Scan for the cell matching the given text and deliver its (X, Y) coordinate at center. 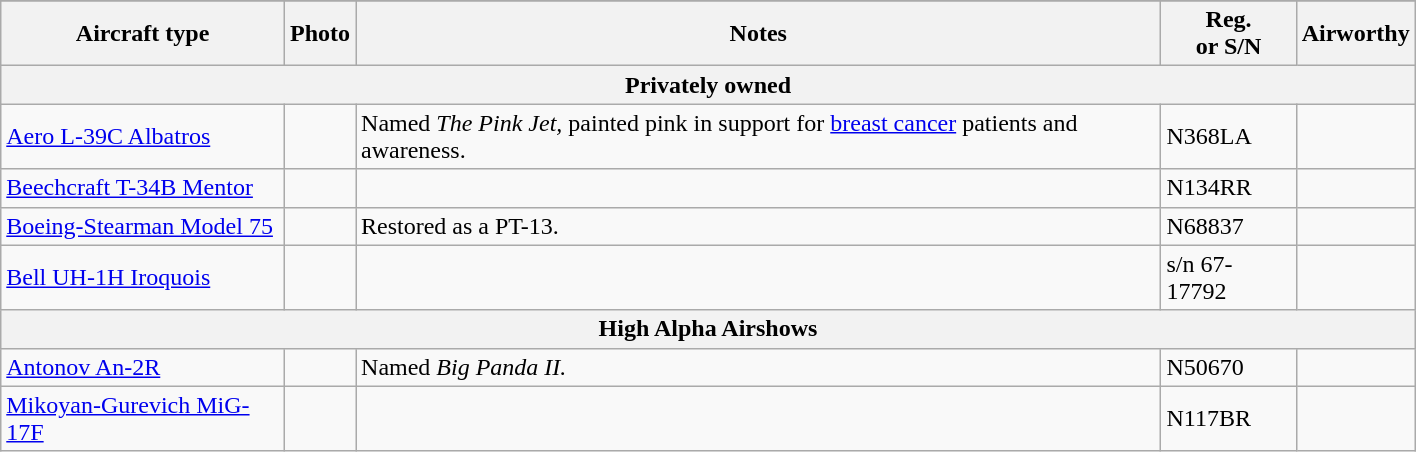
N368LA (1228, 136)
Privately owned (708, 85)
Named Big Panda II. (758, 367)
Photo (320, 34)
High Alpha Airshows (708, 329)
Airworthy (1356, 34)
N117BR (1228, 418)
Mikoyan-Gurevich MiG-17F (143, 418)
N134RR (1228, 188)
Notes (758, 34)
N68837 (1228, 226)
s/n 67-17792 (1228, 278)
N50670 (1228, 367)
Beechcraft T-34B Mentor (143, 188)
Reg.or S/N (1228, 34)
Boeing-Stearman Model 75 (143, 226)
Antonov An-2R (143, 367)
Restored as a PT-13. (758, 226)
Bell UH-1H Iroquois (143, 278)
Named The Pink Jet, painted pink in support for breast cancer patients and awareness. (758, 136)
Aero L-39C Albatros (143, 136)
Aircraft type (143, 34)
